Output the [X, Y] coordinate of the center of the cell containing the given text.  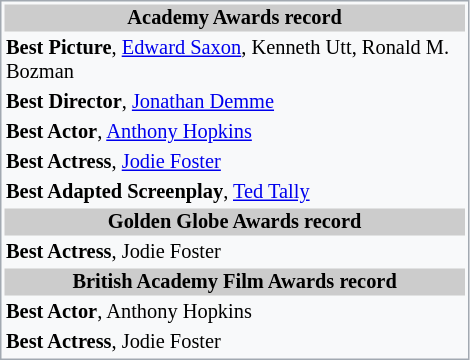
Best Adapted Screenplay, Ted Tally [234, 192]
British Academy Film Awards record [234, 282]
Golden Globe Awards record [234, 222]
Best Director, Jonathan Demme [234, 102]
Best Picture, Edward Saxon, Kenneth Utt, Ronald M. Bozman [234, 60]
Academy Awards record [234, 18]
